Determine the (x, y) coordinate at the center of the cell enclosing the given text.  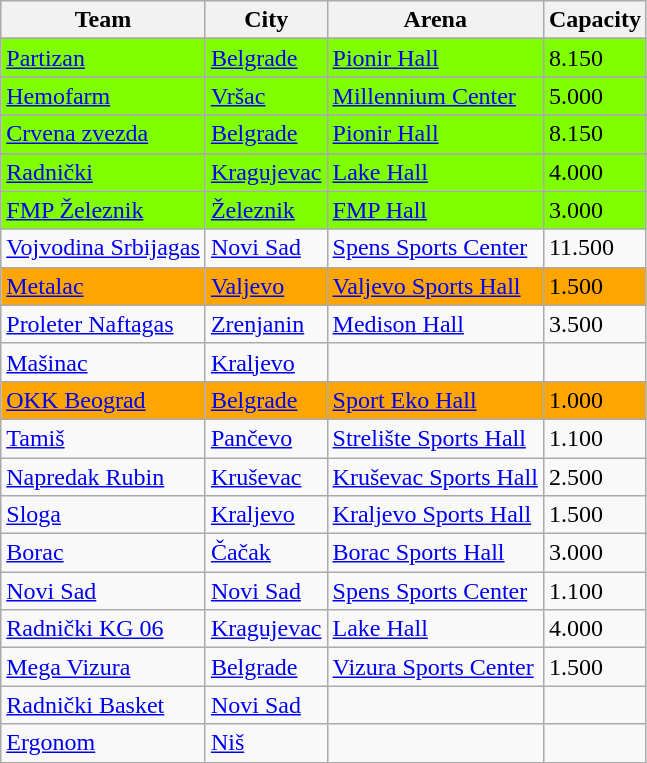
FMP Hall (435, 210)
Metalac (104, 286)
Capacity (594, 20)
1.000 (594, 400)
Ergonom (104, 743)
Hemofarm (104, 96)
Borac (104, 553)
Arena (435, 20)
Strelište Sports Hall (435, 438)
3.500 (594, 324)
Napredak Rubin (104, 477)
Borac Sports Hall (435, 553)
Čačak (266, 553)
Niš (266, 743)
Tamiš (104, 438)
Proleter Naftagas (104, 324)
Kruševac Sports Hall (435, 477)
Kruševac (266, 477)
Valjevo Sports Hall (435, 286)
Crvena zvezda (104, 134)
FMP Železnik (104, 210)
Sport Eko Hall (435, 400)
Vojvodina Srbijagas (104, 248)
Partizan (104, 58)
Vizura Sports Center (435, 667)
Sloga (104, 515)
Radnički KG 06 (104, 629)
11.500 (594, 248)
Mašinac (104, 362)
Vršac (266, 96)
2.500 (594, 477)
Radnički (104, 172)
City (266, 20)
Team (104, 20)
Zrenjanin (266, 324)
Pančevo (266, 438)
Mega Vizura (104, 667)
Valjevo (266, 286)
OKK Beograd (104, 400)
Millennium Center (435, 96)
Radnički Basket (104, 705)
5.000 (594, 96)
Železnik (266, 210)
Medison Hall (435, 324)
Kraljevo Sports Hall (435, 515)
